Find where the given text appears and provide that cell's center as (x, y) coordinate. 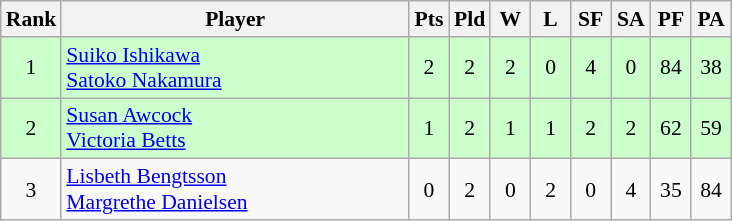
W (510, 19)
Player (235, 19)
PF (671, 19)
3 (32, 190)
59 (711, 128)
PA (711, 19)
35 (671, 190)
SA (631, 19)
Suiko Ishikawa Satoko Nakamura (235, 68)
Rank (32, 19)
Lisbeth Bengtsson Margrethe Danielsen (235, 190)
SF (591, 19)
Susan Awcock Victoria Betts (235, 128)
Pts (429, 19)
L (550, 19)
Pld (470, 19)
62 (671, 128)
38 (711, 68)
